Pinpoint the cell where the given text exists, returning its [X, Y] midpoint coordinate. 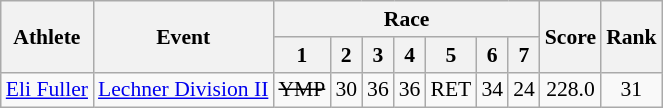
30 [346, 90]
Athlete [47, 36]
Race [406, 19]
Score [570, 36]
6 [492, 55]
Rank [632, 36]
3 [378, 55]
Lechner Division II [183, 90]
31 [632, 90]
7 [524, 55]
RET [450, 90]
5 [450, 55]
1 [302, 55]
Event [183, 36]
228.0 [570, 90]
24 [524, 90]
Eli Fuller [47, 90]
34 [492, 90]
YMP [302, 90]
2 [346, 55]
4 [410, 55]
